From the cell containing the given text, extract its center point as [x, y] coordinate. 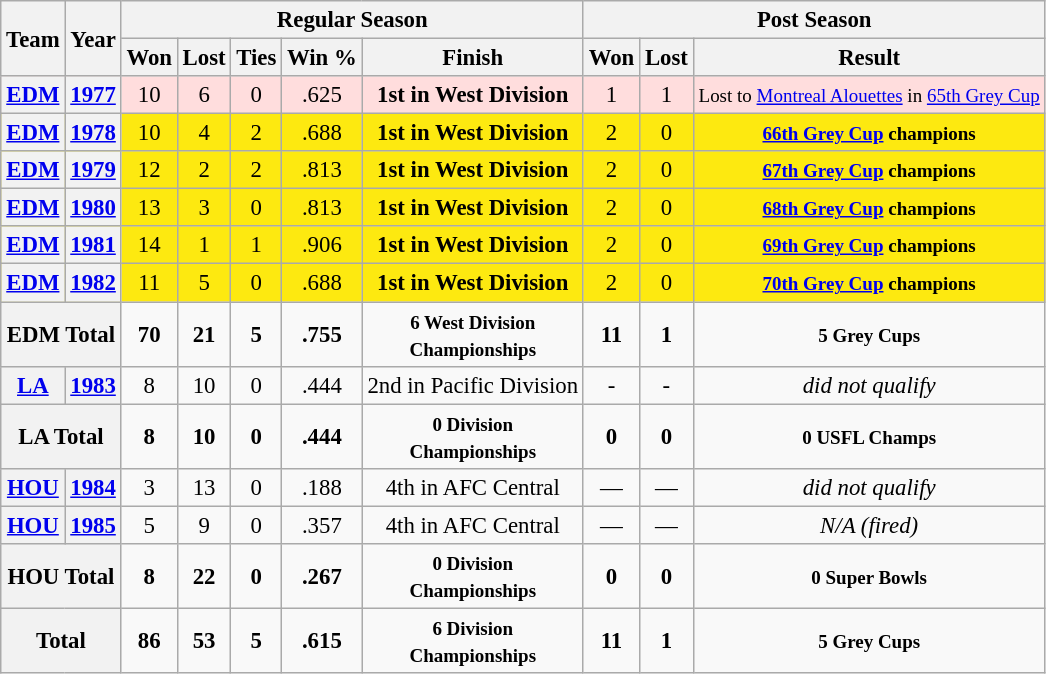
1980 [93, 208]
21 [204, 334]
Year [93, 38]
.906 [322, 245]
.267 [322, 576]
6 [204, 95]
70 [149, 334]
Regular Season [352, 20]
LA [33, 385]
.188 [322, 487]
.357 [322, 525]
Ties [256, 58]
22 [204, 576]
70th Grey Cup champions [869, 283]
Finish [472, 58]
1982 [93, 283]
Total [61, 640]
4 [204, 133]
6 DivisionChampionships [472, 640]
1978 [93, 133]
1979 [93, 170]
69th Grey Cup champions [869, 245]
1981 [93, 245]
86 [149, 640]
.615 [322, 640]
Team [33, 38]
14 [149, 245]
EDM Total [61, 334]
6 West DivisionChampionships [472, 334]
2nd in Pacific Division [472, 385]
9 [204, 525]
0 USFL Champs [869, 436]
LA Total [61, 436]
0 Super Bowls [869, 576]
.755 [322, 334]
N/A (fired) [869, 525]
1984 [93, 487]
1977 [93, 95]
.625 [322, 95]
53 [204, 640]
66th Grey Cup champions [869, 133]
68th Grey Cup champions [869, 208]
Result [869, 58]
1985 [93, 525]
1983 [93, 385]
67th Grey Cup champions [869, 170]
12 [149, 170]
Win % [322, 58]
Lost to Montreal Alouettes in 65th Grey Cup [869, 95]
HOU Total [61, 576]
Post Season [814, 20]
